From the cell containing the given text, extract its center point as [x, y] coordinate. 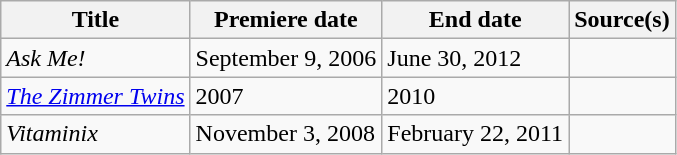
June 30, 2012 [476, 58]
Ask Me! [96, 58]
February 22, 2011 [476, 134]
November 3, 2008 [286, 134]
Title [96, 20]
End date [476, 20]
September 9, 2006 [286, 58]
Premiere date [286, 20]
2010 [476, 96]
Vitaminix [96, 134]
Source(s) [622, 20]
The Zimmer Twins [96, 96]
2007 [286, 96]
